Capture the cell that displays the provided text and extract its (X, Y) central coordinate. 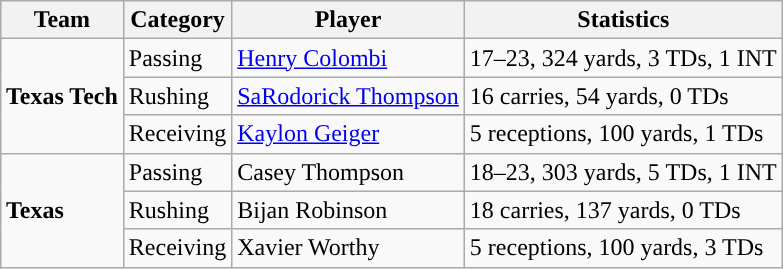
16 carries, 54 yards, 0 TDs (623, 96)
18–23, 303 yards, 5 TDs, 1 INT (623, 172)
Texas Tech (62, 96)
Player (348, 20)
Kaylon Geiger (348, 134)
Casey Thompson (348, 172)
Team (62, 20)
17–23, 324 yards, 3 TDs, 1 INT (623, 58)
Category (177, 20)
5 receptions, 100 yards, 3 TDs (623, 248)
5 receptions, 100 yards, 1 TDs (623, 134)
Henry Colombi (348, 58)
Statistics (623, 20)
SaRodorick Thompson (348, 96)
Texas (62, 210)
18 carries, 137 yards, 0 TDs (623, 210)
Xavier Worthy (348, 248)
Bijan Robinson (348, 210)
